For the text-containing cell, return its midpoint in (X, Y) coordinate format. 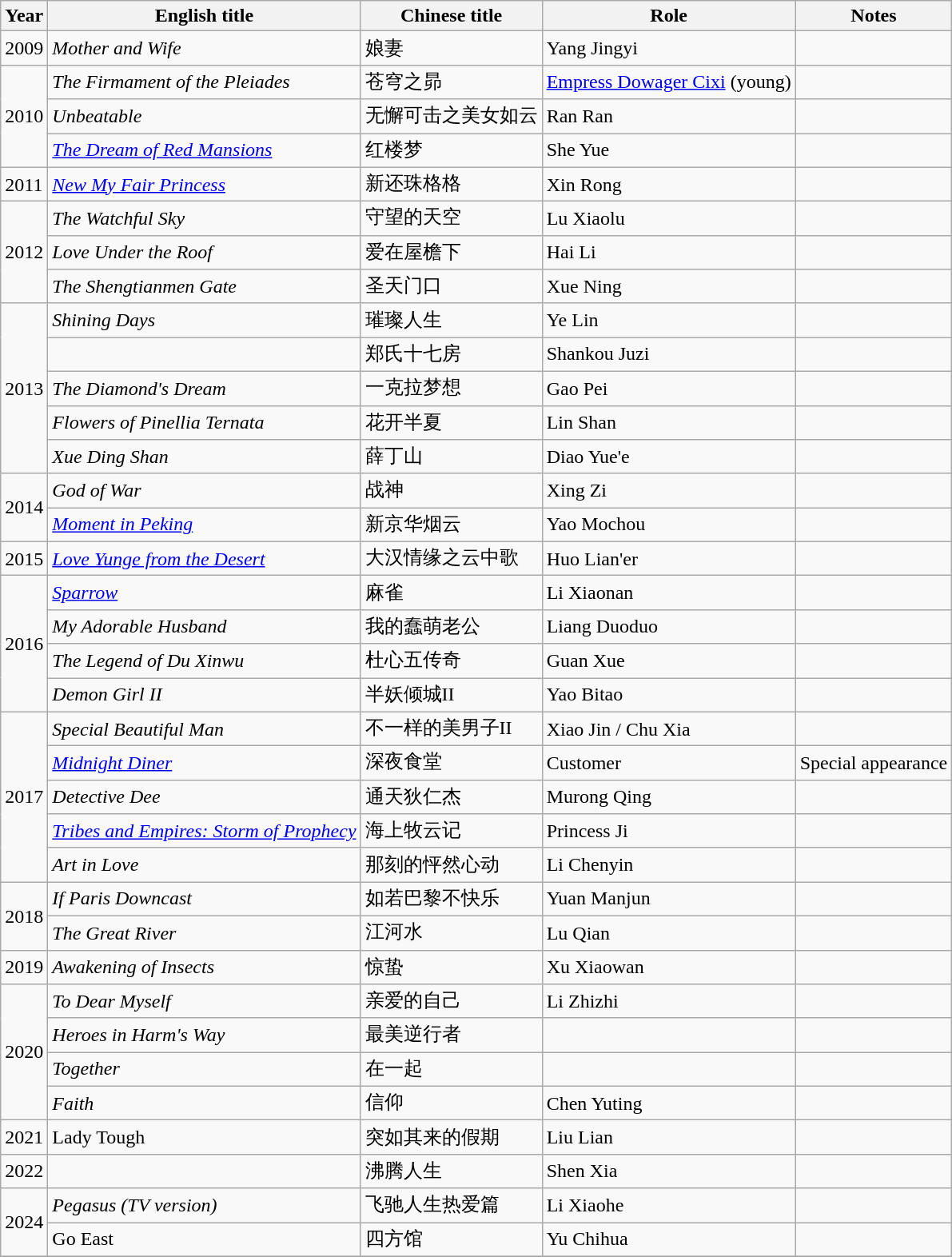
Lady Tough (205, 1137)
璀璨人生 (451, 320)
杜心五传奇 (451, 660)
Pegasus (TV version) (205, 1206)
Shankou Juzi (668, 355)
Ye Lin (668, 320)
娘妻 (451, 48)
海上牧云记 (451, 832)
English title (205, 16)
Flowers of Pinellia Ternata (205, 422)
Xin Rong (668, 184)
爱在屋檐下 (451, 253)
2017 (24, 796)
The Watchful Sky (205, 219)
红楼梦 (451, 150)
Special Beautiful Man (205, 729)
Xue Ding Shan (205, 457)
2014 (24, 507)
Lu Qian (668, 932)
Li Zhizhi (668, 1001)
惊蛰 (451, 968)
Art in Love (205, 865)
Yang Jingyi (668, 48)
守望的天空 (451, 219)
2021 (24, 1137)
Go East (205, 1239)
2019 (24, 968)
Role (668, 16)
飞驰人生热爱篇 (451, 1206)
The Legend of Du Xinwu (205, 660)
花开半夏 (451, 422)
The Shengtianmen Gate (205, 286)
Yao Bitao (668, 696)
不一样的美男子II (451, 729)
Li Xiaonan (668, 593)
Moment in Peking (205, 525)
最美逆行者 (451, 1035)
2024 (24, 1222)
Huo Lian'er (668, 558)
Xiao Jin / Chu Xia (668, 729)
Chen Yuting (668, 1103)
Gao Pei (668, 389)
无懈可击之美女如云 (451, 117)
Empress Dowager Cixi (young) (668, 82)
半妖倾城II (451, 696)
Xue Ning (668, 286)
God of War (205, 491)
2015 (24, 558)
Lin Shan (668, 422)
深夜食堂 (451, 763)
通天狄仁杰 (451, 796)
Year (24, 16)
麻雀 (451, 593)
New My Fair Princess (205, 184)
突如其来的假期 (451, 1137)
江河水 (451, 932)
2011 (24, 184)
The Firmament of the Pleiades (205, 82)
Faith (205, 1103)
Diao Yue'e (668, 457)
Ran Ran (668, 117)
Hai Li (668, 253)
If Paris Downcast (205, 899)
新还珠格格 (451, 184)
亲爱的自己 (451, 1001)
Lu Xiaolu (668, 219)
Unbeatable (205, 117)
Xu Xiaowan (668, 968)
Together (205, 1070)
Heroes in Harm's Way (205, 1035)
2022 (24, 1171)
Yuan Manjun (668, 899)
2016 (24, 644)
苍穹之昴 (451, 82)
Liu Lian (668, 1137)
2018 (24, 916)
沸腾人生 (451, 1171)
Li Xiaohe (668, 1206)
Awakening of Insects (205, 968)
To Dear Myself (205, 1001)
Sparrow (205, 593)
Love Yunge from the Desert (205, 558)
Detective Dee (205, 796)
She Yue (668, 150)
My Adorable Husband (205, 627)
Murong Qing (668, 796)
圣天门口 (451, 286)
2009 (24, 48)
2012 (24, 253)
The Dream of Red Mansions (205, 150)
The Diamond's Dream (205, 389)
信仰 (451, 1103)
2020 (24, 1052)
Love Under the Roof (205, 253)
一克拉梦想 (451, 389)
新京华烟云 (451, 525)
Li Chenyin (668, 865)
The Great River (205, 932)
Special appearance (874, 763)
薛丁山 (451, 457)
Tribes and Empires: Storm of Prophecy (205, 832)
Yu Chihua (668, 1239)
战神 (451, 491)
Mother and Wife (205, 48)
2013 (24, 389)
Midnight Diner (205, 763)
Guan Xue (668, 660)
Princess Ji (668, 832)
郑氏十七房 (451, 355)
Notes (874, 16)
Shining Days (205, 320)
大汉情缘之云中歌 (451, 558)
2010 (24, 116)
Xing Zi (668, 491)
Liang Duoduo (668, 627)
Shen Xia (668, 1171)
在一起 (451, 1070)
我的蠢萌老公 (451, 627)
如若巴黎不快乐 (451, 899)
Customer (668, 763)
那刻的怦然心动 (451, 865)
Chinese title (451, 16)
Demon Girl II (205, 696)
四方馆 (451, 1239)
Yao Mochou (668, 525)
